Locate the cell with the specified text and output its [X, Y] center coordinate. 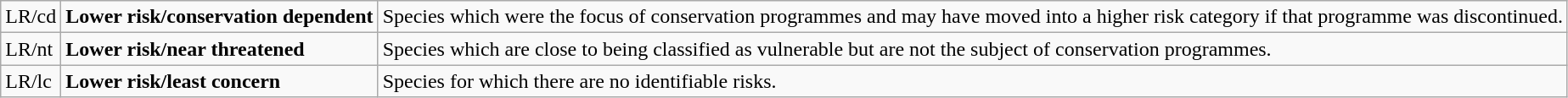
LR/lc [31, 81]
Lower risk/conservation dependent [219, 17]
Species for which there are no identifiable risks. [973, 81]
Lower risk/near threatened [219, 49]
LR/cd [31, 17]
Lower risk/least concern [219, 81]
LR/nt [31, 49]
Species which were the focus of conservation programmes and may have moved into a higher risk category if that programme was discontinued. [973, 17]
Species which are close to being classified as vulnerable but are not the subject of conservation programmes. [973, 49]
